Return the [X, Y] coordinate for the center point of the cell that contains the specified text.  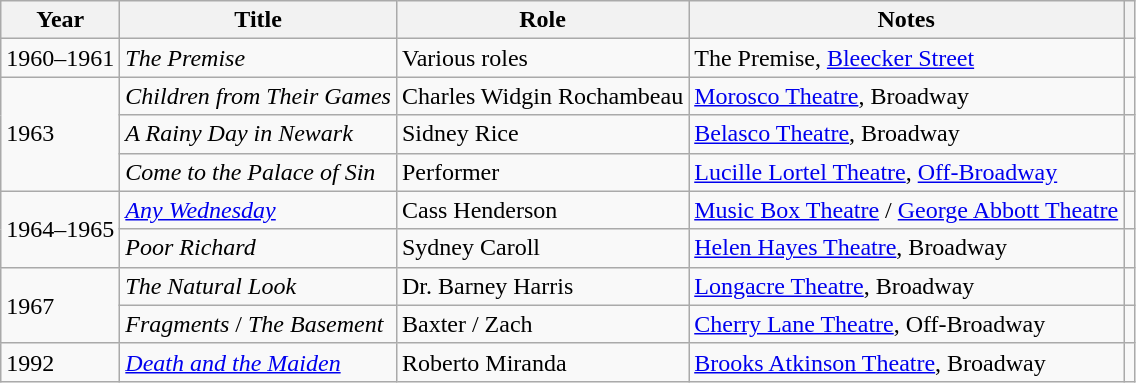
Belasco Theatre, Broadway [906, 134]
1964–1965 [60, 229]
Sidney Rice [542, 134]
The Premise [258, 58]
Charles Widgin Rochambeau [542, 96]
Come to the Palace of Sin [258, 172]
Cass Henderson [542, 210]
Baxter / Zach [542, 324]
Lucille Lortel Theatre, Off-Broadway [906, 172]
Various roles [542, 58]
Year [60, 20]
Performer [542, 172]
Fragments / The Basement [258, 324]
Sydney Caroll [542, 248]
Children from Their Games [258, 96]
1963 [60, 134]
Morosco Theatre, Broadway [906, 96]
Roberto Miranda [542, 362]
Any Wednesday [258, 210]
Brooks Atkinson Theatre, Broadway [906, 362]
1967 [60, 305]
Dr. Barney Harris [542, 286]
Death and the Maiden [258, 362]
Role [542, 20]
The Premise, Bleecker Street [906, 58]
Poor Richard [258, 248]
Notes [906, 20]
The Natural Look [258, 286]
Helen Hayes Theatre, Broadway [906, 248]
Title [258, 20]
Cherry Lane Theatre, Off-Broadway [906, 324]
Music Box Theatre / George Abbott Theatre [906, 210]
A Rainy Day in Newark [258, 134]
1992 [60, 362]
Longacre Theatre, Broadway [906, 286]
1960–1961 [60, 58]
